Detect which cell encompasses the target text, then output its (X, Y) center coordinate. 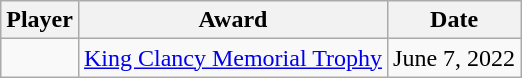
June 7, 2022 (454, 58)
Award (232, 20)
Date (454, 20)
King Clancy Memorial Trophy (232, 58)
Player (40, 20)
